Identify which cell holds the provided text, then report its [X, Y] central coordinate. 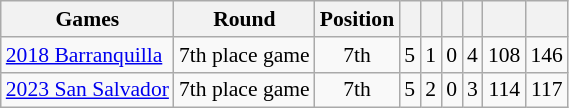
Games [88, 19]
1 [430, 55]
2018 Barranquilla [88, 55]
108 [504, 55]
Position [357, 19]
114 [504, 90]
2 [430, 90]
146 [546, 55]
3 [472, 90]
2023 San Salvador [88, 90]
4 [472, 55]
Round [244, 19]
117 [546, 90]
